Pinpoint the cell where the given text exists, returning its [X, Y] midpoint coordinate. 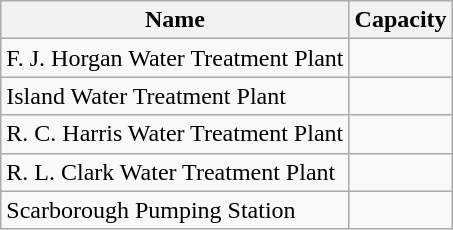
R. L. Clark Water Treatment Plant [175, 172]
F. J. Horgan Water Treatment Plant [175, 58]
Island Water Treatment Plant [175, 96]
Scarborough Pumping Station [175, 210]
R. C. Harris Water Treatment Plant [175, 134]
Capacity [400, 20]
Name [175, 20]
